Pinpoint the cell where the given text exists, returning its [x, y] midpoint coordinate. 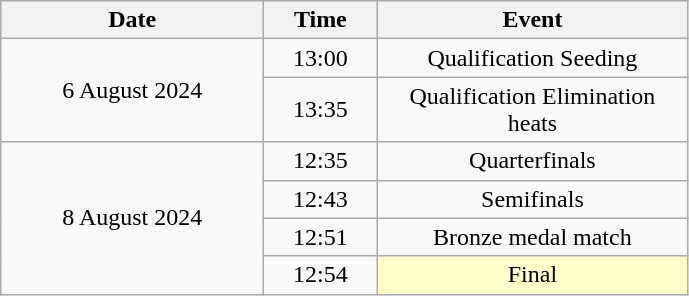
13:35 [320, 110]
Quarterfinals [532, 161]
12:54 [320, 275]
Qualification Elimination heats [532, 110]
Final [532, 275]
Semifinals [532, 199]
Event [532, 20]
Bronze medal match [532, 237]
12:43 [320, 199]
8 August 2024 [132, 218]
6 August 2024 [132, 90]
13:00 [320, 58]
12:35 [320, 161]
12:51 [320, 237]
Date [132, 20]
Time [320, 20]
Qualification Seeding [532, 58]
